Extract the (X, Y) coordinate from the center of the cell holding the provided text.  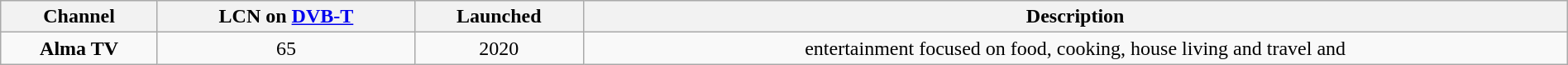
Launched (499, 17)
LCN on DVB-T (286, 17)
Description (1075, 17)
2020 (499, 48)
Alma TV (79, 48)
Channel (79, 17)
entertainment focused on food, cooking, house living and travel and (1075, 48)
65 (286, 48)
